From the cell containing the given text, extract its center point as [x, y] coordinate. 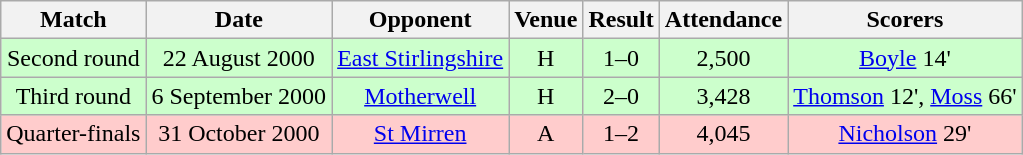
Nicholson 29' [905, 134]
A [546, 134]
Motherwell [420, 96]
Match [74, 20]
31 October 2000 [239, 134]
Date [239, 20]
22 August 2000 [239, 58]
Opponent [420, 20]
1–0 [621, 58]
3,428 [723, 96]
6 September 2000 [239, 96]
Thomson 12', Moss 66' [905, 96]
Attendance [723, 20]
East Stirlingshire [420, 58]
2,500 [723, 58]
4,045 [723, 134]
2–0 [621, 96]
Boyle 14' [905, 58]
Quarter-finals [74, 134]
Second round [74, 58]
Scorers [905, 20]
Result [621, 20]
Venue [546, 20]
1–2 [621, 134]
St Mirren [420, 134]
Third round [74, 96]
